Output the [x, y] coordinate of the center of the cell containing the given text.  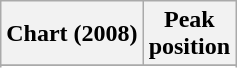
Chart (2008) [72, 34]
Peakposition [189, 34]
